Capture the cell that displays the provided text and extract its (X, Y) central coordinate. 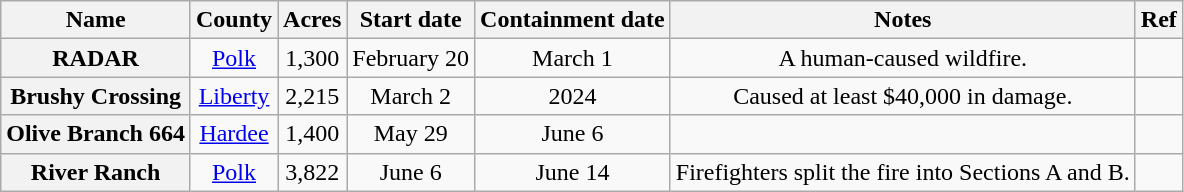
February 20 (411, 58)
RADAR (96, 58)
3,822 (312, 172)
Acres (312, 20)
Olive Branch 664 (96, 134)
March 1 (573, 58)
Ref (1158, 20)
May 29 (411, 134)
Firefighters split the fire into Sections A and B. (902, 172)
Brushy Crossing (96, 96)
A human-caused wildfire. (902, 58)
County (234, 20)
1,400 (312, 134)
1,300 (312, 58)
Notes (902, 20)
2,215 (312, 96)
March 2 (411, 96)
Caused at least $40,000 in damage. (902, 96)
Name (96, 20)
June 14 (573, 172)
River Ranch (96, 172)
2024 (573, 96)
Start date (411, 20)
Hardee (234, 134)
Liberty (234, 96)
Containment date (573, 20)
